Search for the cell housing the specified text and yield its [x, y] center coordinate. 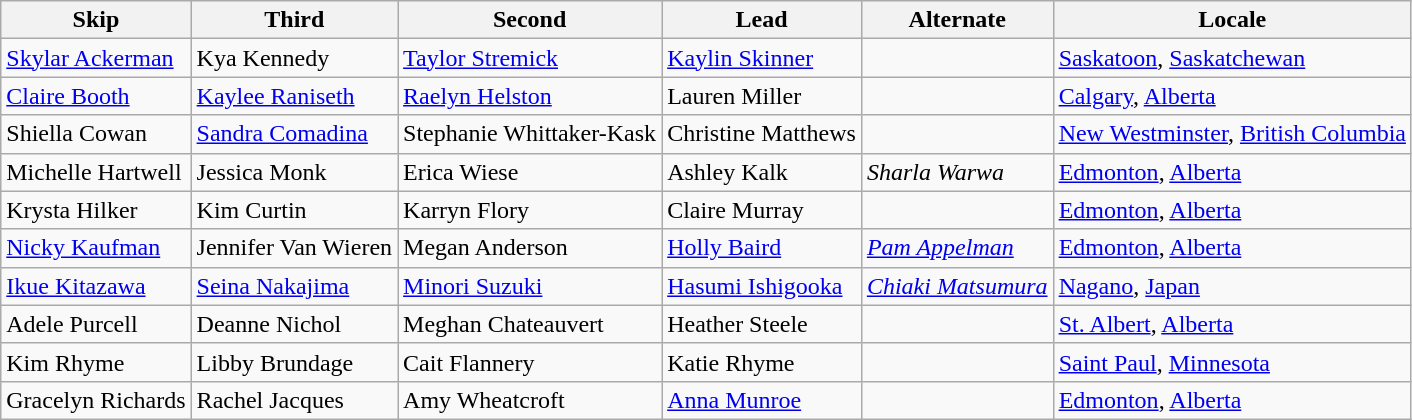
Third [294, 20]
Claire Murray [762, 210]
Sharla Warwa [957, 172]
Ashley Kalk [762, 172]
Jennifer Van Wieren [294, 248]
Nagano, Japan [1232, 286]
Nicky Kaufman [96, 248]
Skip [96, 20]
Minori Suzuki [530, 286]
Libby Brundage [294, 362]
Kaylin Skinner [762, 58]
Karryn Flory [530, 210]
New Westminster, British Columbia [1232, 134]
Adele Purcell [96, 324]
Saskatoon, Saskatchewan [1232, 58]
Deanne Nichol [294, 324]
Holly Baird [762, 248]
Raelyn Helston [530, 96]
Ikue Kitazawa [96, 286]
Anna Munroe [762, 400]
Kaylee Raniseth [294, 96]
Skylar Ackerman [96, 58]
Kim Rhyme [96, 362]
Katie Rhyme [762, 362]
Christine Matthews [762, 134]
Seina Nakajima [294, 286]
Pam Appelman [957, 248]
Erica Wiese [530, 172]
Alternate [957, 20]
Meghan Chateauvert [530, 324]
Amy Wheatcroft [530, 400]
Michelle Hartwell [96, 172]
Taylor Stremick [530, 58]
Cait Flannery [530, 362]
Shiella Cowan [96, 134]
Lauren Miller [762, 96]
Megan Anderson [530, 248]
Chiaki Matsumura [957, 286]
Gracelyn Richards [96, 400]
Krysta Hilker [96, 210]
Saint Paul, Minnesota [1232, 362]
Claire Booth [96, 96]
Jessica Monk [294, 172]
Hasumi Ishigooka [762, 286]
Sandra Comadina [294, 134]
Kya Kennedy [294, 58]
Lead [762, 20]
Heather Steele [762, 324]
Second [530, 20]
Calgary, Alberta [1232, 96]
Kim Curtin [294, 210]
St. Albert, Alberta [1232, 324]
Rachel Jacques [294, 400]
Locale [1232, 20]
Stephanie Whittaker-Kask [530, 134]
